Identify which cell holds the provided text, then report its (X, Y) central coordinate. 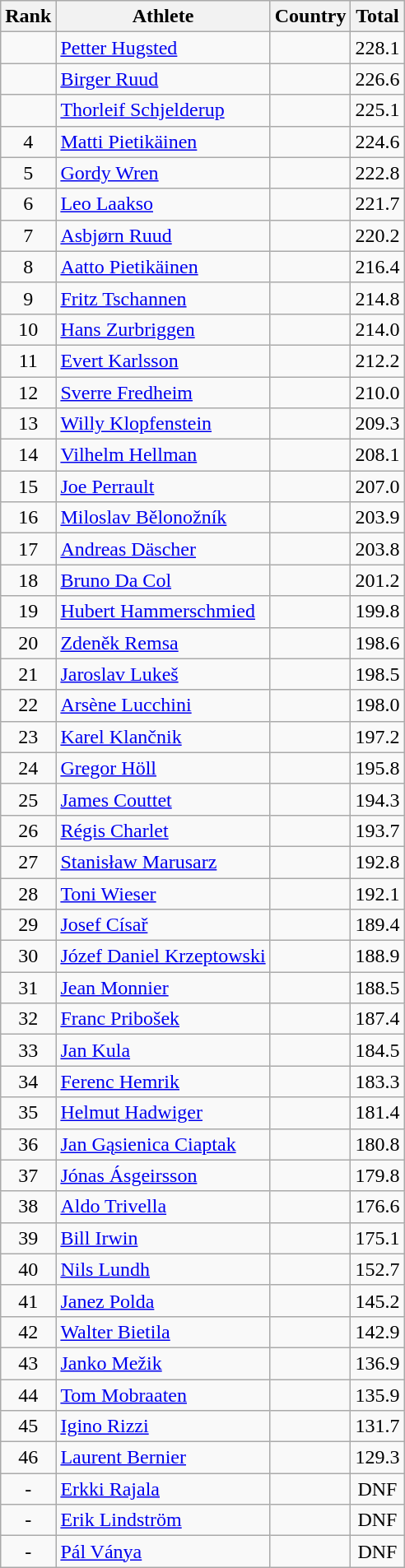
145.2 (377, 1300)
38 (28, 1207)
192.1 (377, 893)
152.7 (377, 1269)
220.2 (377, 235)
11 (28, 361)
Rank (28, 16)
Bruno Da Col (163, 580)
210.0 (377, 393)
14 (28, 455)
212.2 (377, 361)
Gregor Höll (163, 768)
27 (28, 862)
Karel Klančnik (163, 737)
Matti Pietikäinen (163, 142)
21 (28, 674)
Erkki Rajala (163, 1489)
216.4 (377, 267)
188.5 (377, 988)
19 (28, 612)
Pál Ványa (163, 1552)
4 (28, 142)
181.4 (377, 1113)
183.3 (377, 1082)
43 (28, 1363)
20 (28, 643)
17 (28, 549)
Tom Mobraaten (163, 1395)
192.8 (377, 862)
209.3 (377, 424)
Josef Císař (163, 925)
Gordy Wren (163, 173)
198.0 (377, 705)
23 (28, 737)
34 (28, 1082)
228.1 (377, 48)
Igino Rizzi (163, 1426)
Asbjørn Ruud (163, 235)
Total (377, 16)
Bill Irwin (163, 1238)
18 (28, 580)
10 (28, 329)
6 (28, 204)
184.5 (377, 1050)
28 (28, 893)
214.8 (377, 298)
45 (28, 1426)
5 (28, 173)
Jan Gąsienica Ciaptak (163, 1144)
189.4 (377, 925)
Aldo Trivella (163, 1207)
Birger Ruud (163, 79)
142.9 (377, 1332)
207.0 (377, 486)
15 (28, 486)
222.8 (377, 173)
40 (28, 1269)
Nils Lundh (163, 1269)
175.1 (377, 1238)
198.5 (377, 674)
Country (310, 16)
224.6 (377, 142)
32 (28, 1019)
176.6 (377, 1207)
Jan Kula (163, 1050)
203.9 (377, 518)
Toni Wieser (163, 893)
179.8 (377, 1175)
39 (28, 1238)
Hans Zurbriggen (163, 329)
Arsène Lucchini (163, 705)
42 (28, 1332)
197.2 (377, 737)
Laurent Bernier (163, 1458)
29 (28, 925)
26 (28, 831)
46 (28, 1458)
194.3 (377, 799)
Andreas Däscher (163, 549)
Thorleif Schjelderup (163, 110)
33 (28, 1050)
37 (28, 1175)
16 (28, 518)
Hubert Hammerschmied (163, 612)
208.1 (377, 455)
226.6 (377, 79)
25 (28, 799)
Janez Polda (163, 1300)
Willy Klopfenstein (163, 424)
198.6 (377, 643)
Zdeněk Remsa (163, 643)
9 (28, 298)
30 (28, 956)
Evert Karlsson (163, 361)
36 (28, 1144)
31 (28, 988)
Janko Mežik (163, 1363)
Miloslav Bělonožník (163, 518)
Walter Bietila (163, 1332)
41 (28, 1300)
24 (28, 768)
Jónas Ásgeirsson (163, 1175)
Franc Pribošek (163, 1019)
Stanisław Marusarz (163, 862)
Aatto Pietikäinen (163, 267)
13 (28, 424)
Athlete (163, 16)
Sverre Fredheim (163, 393)
131.7 (377, 1426)
Petter Hugsted (163, 48)
Vilhelm Hellman (163, 455)
Jaroslav Lukeš (163, 674)
Jean Monnier (163, 988)
Helmut Hadwiger (163, 1113)
Régis Charlet (163, 831)
225.1 (377, 110)
35 (28, 1113)
Erik Lindström (163, 1520)
187.4 (377, 1019)
44 (28, 1395)
7 (28, 235)
188.9 (377, 956)
199.8 (377, 612)
221.7 (377, 204)
135.9 (377, 1395)
180.8 (377, 1144)
193.7 (377, 831)
22 (28, 705)
James Couttet (163, 799)
Leo Laakso (163, 204)
Józef Daniel Krzeptowski (163, 956)
Fritz Tschannen (163, 298)
12 (28, 393)
Ferenc Hemrik (163, 1082)
8 (28, 267)
201.2 (377, 580)
136.9 (377, 1363)
214.0 (377, 329)
203.8 (377, 549)
195.8 (377, 768)
Joe Perrault (163, 486)
129.3 (377, 1458)
